Find where the given text appears and provide that cell's center as (x, y) coordinate. 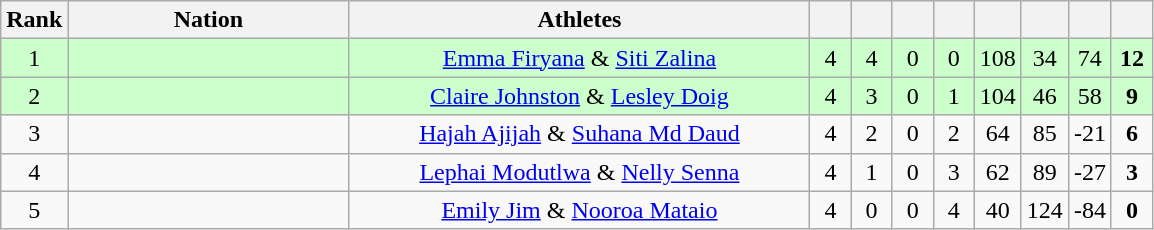
Athletes (580, 20)
46 (1044, 96)
124 (1044, 210)
Lephai Modutlwa & Nelly Senna (580, 172)
62 (998, 172)
34 (1044, 58)
74 (1090, 58)
85 (1044, 134)
Hajah Ajijah & Suhana Md Daud (580, 134)
Emma Firyana & Siti Zalina (580, 58)
9 (1132, 96)
-21 (1090, 134)
58 (1090, 96)
40 (998, 210)
104 (998, 96)
Claire Johnston & Lesley Doig (580, 96)
5 (34, 210)
12 (1132, 58)
Rank (34, 20)
89 (1044, 172)
6 (1132, 134)
Nation (208, 20)
64 (998, 134)
-27 (1090, 172)
Emily Jim & Nooroa Mataio (580, 210)
108 (998, 58)
-84 (1090, 210)
